Detect which cell encompasses the target text, then output its (X, Y) center coordinate. 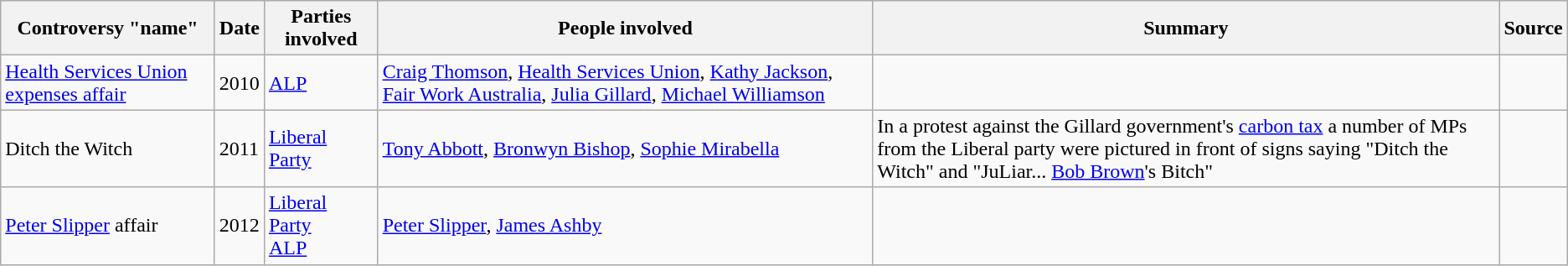
Liberal PartyALP (321, 226)
2011 (240, 149)
Summary (1186, 29)
Craig Thomson, Health Services Union, Kathy Jackson, Fair Work Australia, Julia Gillard, Michael Williamson (625, 82)
Liberal Party (321, 149)
2012 (240, 226)
Date (240, 29)
Tony Abbott, Bronwyn Bishop, Sophie Mirabella (625, 149)
2010 (240, 82)
Ditch the Witch (108, 149)
People involved (625, 29)
ALP (321, 82)
Peter Slipper affair (108, 226)
Source (1533, 29)
Controversy "name" (108, 29)
Peter Slipper, James Ashby (625, 226)
Health Services Union expenses affair (108, 82)
Parties involved (321, 29)
